Return the [X, Y] coordinate for the center point of the cell that contains the specified text.  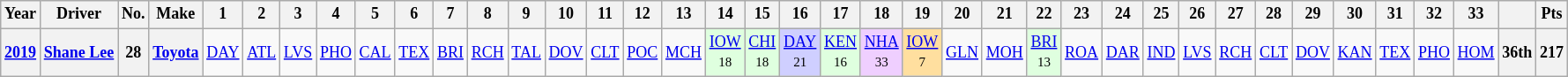
Make [176, 14]
Year [21, 14]
8 [487, 14]
23 [1082, 14]
7 [451, 14]
GLN [962, 52]
20 [962, 14]
POC [643, 52]
1 [223, 14]
KAN [1355, 52]
11 [605, 14]
17 [841, 14]
18 [881, 14]
4 [337, 14]
10 [566, 14]
No. [134, 14]
5 [375, 14]
TAL [526, 52]
2019 [21, 52]
21 [1005, 14]
ATL [262, 52]
KEN16 [841, 52]
29 [1313, 14]
32 [1435, 14]
14 [725, 14]
DAY21 [800, 52]
27 [1236, 14]
CAL [375, 52]
HOM [1475, 52]
13 [684, 14]
36th [1518, 52]
BRI13 [1044, 52]
Pts [1552, 14]
26 [1197, 14]
31 [1395, 14]
IOW18 [725, 52]
Shane Lee [78, 52]
3 [298, 14]
217 [1552, 52]
IOW7 [922, 52]
CHI18 [762, 52]
9 [526, 14]
DAY [223, 52]
16 [800, 14]
19 [922, 14]
Driver [78, 14]
12 [643, 14]
6 [414, 14]
Toyota [176, 52]
BRI [451, 52]
ROA [1082, 52]
25 [1162, 14]
33 [1475, 14]
DAR [1123, 52]
30 [1355, 14]
MOH [1005, 52]
IND [1162, 52]
2 [262, 14]
MCH [684, 52]
24 [1123, 14]
15 [762, 14]
22 [1044, 14]
NHA33 [881, 52]
